From the cell containing the given text, extract its center point as [X, Y] coordinate. 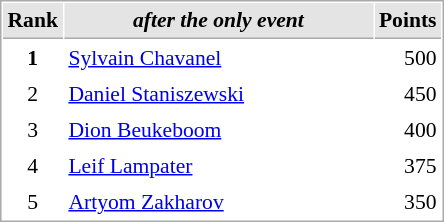
375 [408, 165]
Artyom Zakharov [218, 201]
400 [408, 129]
1 [32, 57]
3 [32, 129]
Sylvain Chavanel [218, 57]
Dion Beukeboom [218, 129]
2 [32, 93]
500 [408, 57]
5 [32, 201]
after the only event [218, 21]
Daniel Staniszewski [218, 93]
Leif Lampater [218, 165]
Rank [32, 21]
350 [408, 201]
4 [32, 165]
Points [408, 21]
450 [408, 93]
